Determine the (X, Y) coordinate at the center of the cell enclosing the given text.  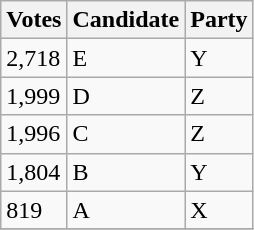
X (219, 210)
1,804 (34, 172)
1,999 (34, 96)
B (126, 172)
D (126, 96)
Candidate (126, 20)
2,718 (34, 58)
Party (219, 20)
819 (34, 210)
Votes (34, 20)
C (126, 134)
E (126, 58)
1,996 (34, 134)
A (126, 210)
